Return (X, Y) of the center of cell containing provided text 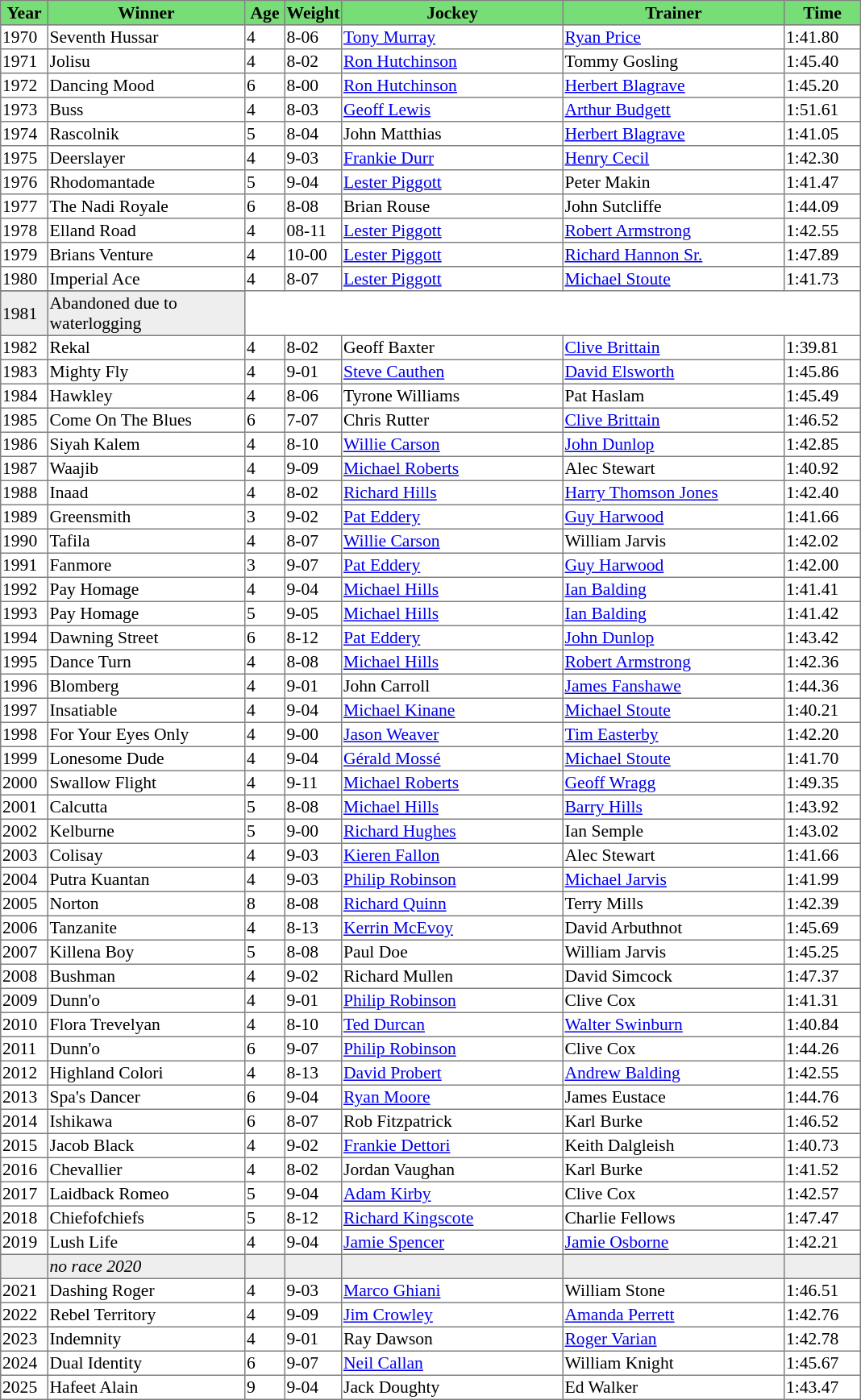
Seventh Hussar (146, 37)
Dancing Mood (146, 85)
1998 (24, 734)
Tommy Gosling (673, 61)
1981 (24, 314)
1:42.20 (822, 734)
Abandoned due to waterlogging (146, 314)
Peter Makin (673, 182)
John Carroll (452, 686)
2019 (24, 1242)
1:45.69 (822, 928)
1:43.47 (822, 1387)
Richard Kingscote (452, 1218)
2024 (24, 1363)
1976 (24, 182)
1:41.99 (822, 879)
1975 (24, 158)
Jordan Vaughan (452, 1169)
Dual Identity (146, 1363)
Chiefofchiefs (146, 1218)
1:43.02 (822, 831)
2018 (24, 1218)
Bushman (146, 976)
Kerrin McEvoy (452, 928)
8-03 (313, 110)
David Probert (452, 1073)
Barry Hills (673, 807)
2016 (24, 1169)
Harry Thomson Jones (673, 492)
1996 (24, 686)
William Knight (673, 1363)
1:45.20 (822, 85)
2002 (24, 831)
1992 (24, 589)
Greensmith (146, 517)
2011 (24, 1049)
Flora Trevelyan (146, 1024)
Indemnity (146, 1339)
1:45.40 (822, 61)
Dawning Street (146, 638)
Walter Swinburn (673, 1024)
10-00 (313, 255)
Waajib (146, 468)
1:47.89 (822, 255)
Terry Mills (673, 904)
1:41.52 (822, 1169)
2013 (24, 1097)
The Nadi Royale (146, 206)
Ted Durcan (452, 1024)
Tony Murray (452, 37)
Rob Fitzpatrick (452, 1121)
1:40.21 (822, 710)
1997 (24, 710)
Lonesome Dude (146, 758)
Mighty Fly (146, 372)
Colisay (146, 855)
2021 (24, 1290)
1:42.30 (822, 158)
08-11 (313, 231)
Calcutta (146, 807)
Fanmore (146, 565)
Jacob Black (146, 1145)
1:41.41 (822, 589)
2014 (24, 1121)
2009 (24, 1000)
Putra Kuantan (146, 879)
Rebel Territory (146, 1315)
Jason Weaver (452, 734)
1:41.73 (822, 279)
Jamie Osborne (673, 1242)
Tyrone Williams (452, 396)
David Simcock (673, 976)
1:42.57 (822, 1194)
Ian Semple (673, 831)
2006 (24, 928)
8-00 (313, 85)
Killena Boy (146, 952)
Age (265, 13)
Kieren Fallon (452, 855)
2012 (24, 1073)
Paul Doe (452, 952)
1:40.84 (822, 1024)
1983 (24, 372)
Neil Callan (452, 1363)
1986 (24, 444)
1979 (24, 255)
Gérald Mossé (452, 758)
1:45.86 (822, 372)
Year (24, 13)
Brian Rouse (452, 206)
9-05 (313, 613)
Ryan Moore (452, 1097)
1:41.31 (822, 1000)
1:42.78 (822, 1339)
Jamie Spencer (452, 1242)
Winner (146, 13)
Insatiable (146, 710)
1982 (24, 347)
John Sutcliffe (673, 206)
1:51.61 (822, 110)
1:42.02 (822, 541)
1988 (24, 492)
1:42.76 (822, 1315)
8 (265, 904)
Jockey (452, 13)
1995 (24, 662)
1:44.36 (822, 686)
1990 (24, 541)
Dashing Roger (146, 1290)
1:45.67 (822, 1363)
Keith Dalgleish (673, 1145)
2025 (24, 1387)
Roger Varian (673, 1339)
Pat Haslam (673, 396)
Andrew Balding (673, 1073)
John Matthias (452, 134)
Siyah Kalem (146, 444)
1994 (24, 638)
Arthur Budgett (673, 110)
1:46.51 (822, 1290)
1:44.09 (822, 206)
1:40.73 (822, 1145)
Tafila (146, 541)
2003 (24, 855)
1973 (24, 110)
Lush Life (146, 1242)
Come On The Blues (146, 420)
2007 (24, 952)
Richard Hughes (452, 831)
Imperial Ace (146, 279)
1999 (24, 758)
Rhodomantade (146, 182)
1:42.00 (822, 565)
8-04 (313, 134)
2008 (24, 976)
1:47.47 (822, 1218)
Jolisu (146, 61)
Weight (313, 13)
Highland Colori (146, 1073)
Rekal (146, 347)
Tim Easterby (673, 734)
1993 (24, 613)
Time (822, 13)
Henry Cecil (673, 158)
Ray Dawson (452, 1339)
no race 2020 (146, 1266)
1:45.49 (822, 396)
2017 (24, 1194)
1:42.36 (822, 662)
Tanzanite (146, 928)
Geoff Baxter (452, 347)
1974 (24, 134)
1:41.70 (822, 758)
Brians Venture (146, 255)
1972 (24, 85)
1:39.81 (822, 347)
1985 (24, 420)
9-11 (313, 783)
Ryan Price (673, 37)
1:42.39 (822, 904)
2010 (24, 1024)
1978 (24, 231)
Buss (146, 110)
1991 (24, 565)
For Your Eyes Only (146, 734)
1970 (24, 37)
1:47.37 (822, 976)
1:44.26 (822, 1049)
2005 (24, 904)
David Arbuthnot (673, 928)
1:45.25 (822, 952)
2023 (24, 1339)
Rascolnik (146, 134)
Deerslayer (146, 158)
2015 (24, 1145)
1980 (24, 279)
Spa's Dancer (146, 1097)
Ishikawa (146, 1121)
Hafeet Alain (146, 1387)
Richard Hannon Sr. (673, 255)
7-07 (313, 420)
2022 (24, 1315)
1:49.35 (822, 783)
Geoff Wragg (673, 783)
1:44.76 (822, 1097)
1:42.40 (822, 492)
Steve Cauthen (452, 372)
1:42.21 (822, 1242)
2001 (24, 807)
Richard Mullen (452, 976)
2000 (24, 783)
James Fanshawe (673, 686)
Jack Doughty (452, 1387)
Ed Walker (673, 1387)
Michael Jarvis (673, 879)
Inaad (146, 492)
Trainer (673, 13)
James Eustace (673, 1097)
Michael Kinane (452, 710)
Geoff Lewis (452, 110)
1:43.92 (822, 807)
Elland Road (146, 231)
Norton (146, 904)
Frankie Durr (452, 158)
9 (265, 1387)
Richard Hills (452, 492)
1977 (24, 206)
Amanda Perrett (673, 1315)
1:41.05 (822, 134)
Adam Kirby (452, 1194)
Marco Ghiani (452, 1290)
1987 (24, 468)
Hawkley (146, 396)
David Elsworth (673, 372)
Blomberg (146, 686)
Chris Rutter (452, 420)
1989 (24, 517)
1:43.42 (822, 638)
Swallow Flight (146, 783)
Dance Turn (146, 662)
Chevallier (146, 1169)
Laidback Romeo (146, 1194)
Charlie Fellows (673, 1218)
1971 (24, 61)
Frankie Dettori (452, 1145)
Richard Quinn (452, 904)
1:40.92 (822, 468)
1:41.80 (822, 37)
1:42.85 (822, 444)
1:41.42 (822, 613)
1984 (24, 396)
2004 (24, 879)
1:41.47 (822, 182)
Kelburne (146, 831)
Jim Crowley (452, 1315)
William Stone (673, 1290)
